Detect which cell encompasses the target text, then output its (X, Y) center coordinate. 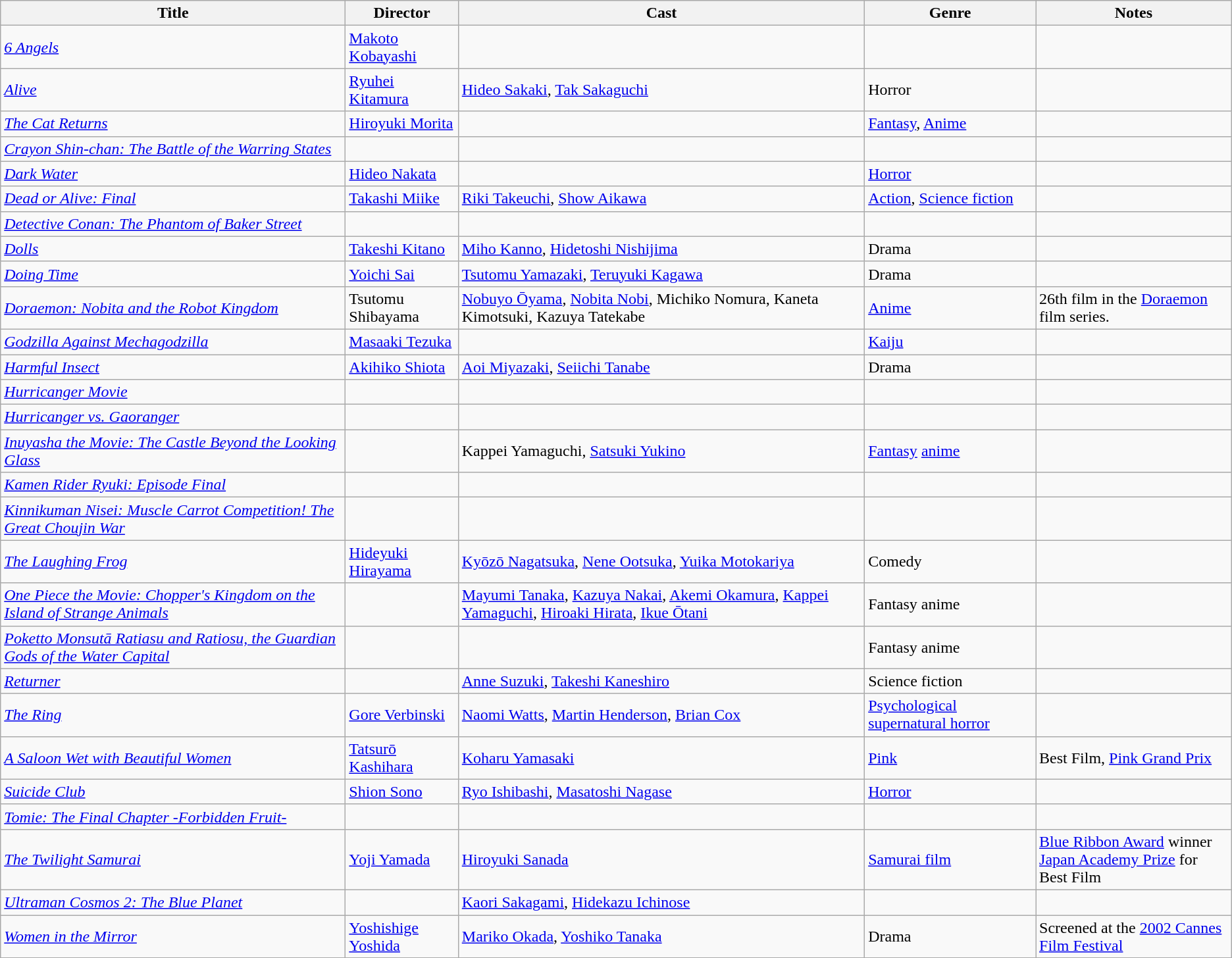
Kappei Yamaguchi, Satsuki Yukino (661, 451)
Suicide Club (173, 792)
The Twilight Samurai (173, 859)
Tomie: The Final Chapter -Forbidden Fruit- (173, 817)
Kamen Rider Ryuki: Episode Final (173, 485)
Screened at the 2002 Cannes Film Festival (1134, 936)
Masaaki Tezuka (401, 341)
Dolls (173, 249)
Mayumi Tanaka, Kazuya Nakai, Akemi Okamura, Kappei Yamaguchi, Hiroaki Hirata, Ikue Ōtani (661, 604)
Hideo Sakaki, Tak Sakaguchi (661, 89)
Dark Water (173, 174)
Pink (950, 758)
Mariko Okada, Yoshiko Tanaka (661, 936)
26th film in the Doraemon film series. (1134, 308)
Takashi Miike (401, 199)
Detective Conan: The Phantom of Baker Street (173, 224)
Action, Science fiction (950, 199)
Ryuhei Kitamura (401, 89)
Yoichi Sai (401, 274)
Yoji Yamada (401, 859)
Returner (173, 681)
Kyōzō Nagatsuka, Nene Ootsuka, Yuika Motokariya (661, 562)
Koharu Yamasaki (661, 758)
Blue Ribbon Award winnerJapan Academy Prize for Best Film (1134, 859)
Director (401, 13)
Nobuyo Ōyama, Nobita Nobi, Michiko Nomura, Kaneta Kimotsuki, Kazuya Tatekabe (661, 308)
Notes (1134, 13)
Comedy (950, 562)
Crayon Shin-chan: The Battle of the Warring States (173, 149)
Poketto Monsutā Ratiasu and Ratiosu, the Guardian Gods of the Water Capital (173, 647)
Hiroyuki Sanada (661, 859)
Naomi Watts, Martin Henderson, Brian Cox (661, 715)
Alive (173, 89)
Shion Sono (401, 792)
Kaiju (950, 341)
Inuyasha the Movie: The Castle Beyond the Looking Glass (173, 451)
Tatsurō Kashihara (401, 758)
Doraemon: Nobita and the Robot Kingdom (173, 308)
Psychological supernatural horror (950, 715)
Makoto Kobayashi (401, 47)
Hideyuki Hirayama (401, 562)
Hurricanger Movie (173, 392)
Science fiction (950, 681)
Akihiko Shiota (401, 366)
Cast (661, 13)
Anime (950, 308)
Ryo Ishibashi, Masatoshi Nagase (661, 792)
Hurricanger vs. Gaoranger (173, 417)
Fantasy, Anime (950, 124)
The Cat Returns (173, 124)
Genre (950, 13)
Hideo Nakata (401, 174)
Best Film, Pink Grand Prix (1134, 758)
Dead or Alive: Final (173, 199)
Miho Kanno, Hidetoshi Nishijima (661, 249)
Riki Takeuchi, Show Aikawa (661, 199)
6 Angels (173, 47)
Hiroyuki Morita (401, 124)
Kinnikuman Nisei: Muscle Carrot Competition! The Great Choujin War (173, 518)
Tsutomu Shibayama (401, 308)
The Ring (173, 715)
Samurai film (950, 859)
One Piece the Movie: Chopper's Kingdom on the Island of Strange Animals (173, 604)
Women in the Mirror (173, 936)
The Laughing Frog (173, 562)
A Saloon Wet with Beautiful Women (173, 758)
Aoi Miyazaki, Seiichi Tanabe (661, 366)
Takeshi Kitano (401, 249)
Anne Suzuki, Takeshi Kaneshiro (661, 681)
Doing Time (173, 274)
Tsutomu Yamazaki, Teruyuki Kagawa (661, 274)
Yoshishige Yoshida (401, 936)
Ultraman Cosmos 2: The Blue Planet (173, 902)
Godzilla Against Mechagodzilla (173, 341)
Title (173, 13)
Gore Verbinski (401, 715)
Harmful Insect (173, 366)
Kaori Sakagami, Hidekazu Ichinose (661, 902)
